Return the [x, y] coordinate for the center point of the cell that contains the specified text.  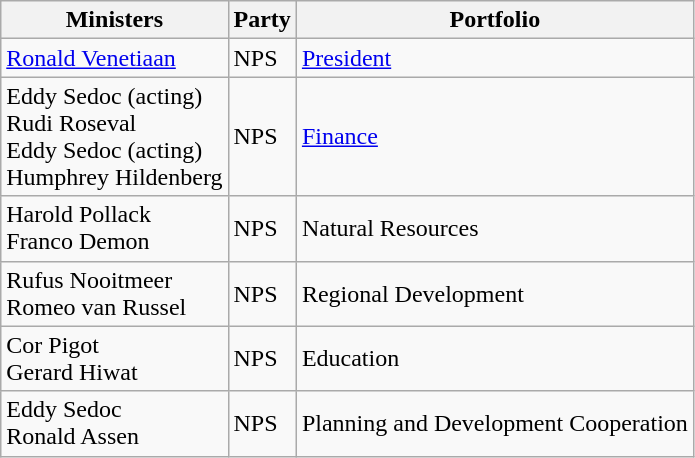
Eddy SedocRonald Assen [114, 424]
Cor PigotGerard Hiwat [114, 358]
Portfolio [494, 20]
Finance [494, 136]
Education [494, 358]
President [494, 58]
Ministers [114, 20]
Rufus NooitmeerRomeo van Russel [114, 294]
Ronald Venetiaan [114, 58]
Regional Development [494, 294]
Planning and Development Cooperation [494, 424]
Party [262, 20]
Harold PollackFranco Demon [114, 228]
Natural Resources [494, 228]
Eddy Sedoc (acting)Rudi RosevalEddy Sedoc (acting)Humphrey Hildenberg [114, 136]
